For the text-containing cell, return its midpoint in [X, Y] coordinate format. 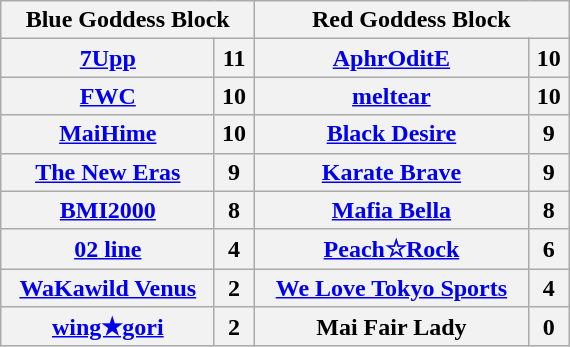
Mai Fair Lady [392, 327]
0 [549, 327]
7Upp [108, 58]
We Love Tokyo Sports [392, 288]
AphrOditE [392, 58]
wing★gori [108, 327]
Peach☆Rock [392, 249]
meltear [392, 96]
6 [549, 249]
Karate Brave [392, 172]
02 line [108, 249]
Red Goddess Block [412, 20]
WaKawild Venus [108, 288]
11 [234, 58]
Mafia Bella [392, 210]
Blue Goddess Block [128, 20]
The New Eras [108, 172]
Black Desire [392, 134]
BMI2000 [108, 210]
FWC [108, 96]
MaiHime [108, 134]
